Provide the (x, y) coordinate of the cell's center where the given text is located.  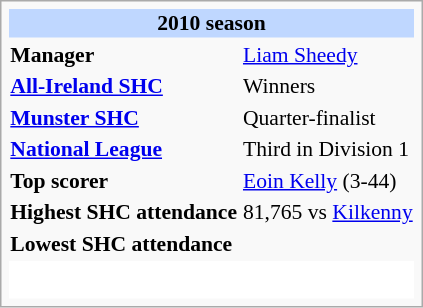
Munster SHC (124, 117)
Manager (124, 54)
81,765 vs Kilkenny (328, 212)
Quarter-finalist (328, 117)
2010 season (212, 23)
Winners (328, 86)
All-Ireland SHC (124, 86)
Top scorer (124, 180)
Lowest SHC attendance (124, 243)
Liam Sheedy (328, 54)
National League (124, 149)
Highest SHC attendance (124, 212)
Third in Division 1 (328, 149)
Eoin Kelly (3-44) (328, 180)
